Return the (x, y) coordinate for the center point of the cell that contains the specified text.  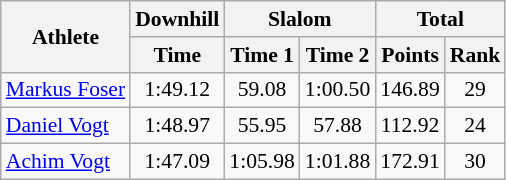
Time 2 (338, 55)
29 (476, 90)
24 (476, 126)
146.89 (410, 90)
1:05.98 (262, 162)
1:00.50 (338, 90)
Athlete (66, 36)
Slalom (300, 19)
Total (440, 19)
112.92 (410, 126)
1:47.09 (177, 162)
55.95 (262, 126)
Rank (476, 55)
30 (476, 162)
Markus Foser (66, 90)
Time (177, 55)
172.91 (410, 162)
Downhill (177, 19)
1:49.12 (177, 90)
57.88 (338, 126)
Time 1 (262, 55)
Achim Vogt (66, 162)
Points (410, 55)
59.08 (262, 90)
Daniel Vogt (66, 126)
1:01.88 (338, 162)
1:48.97 (177, 126)
